Return the [X, Y] coordinate for the center point of the cell that contains the specified text.  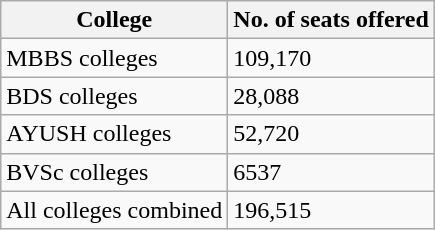
MBBS colleges [114, 58]
No. of seats offered [332, 20]
28,088 [332, 96]
BDS colleges [114, 96]
52,720 [332, 134]
College [114, 20]
All colleges combined [114, 210]
109,170 [332, 58]
AYUSH colleges [114, 134]
BVSc colleges [114, 172]
196,515 [332, 210]
6537 [332, 172]
